Find where the given text appears and provide that cell's center as (X, Y) coordinate. 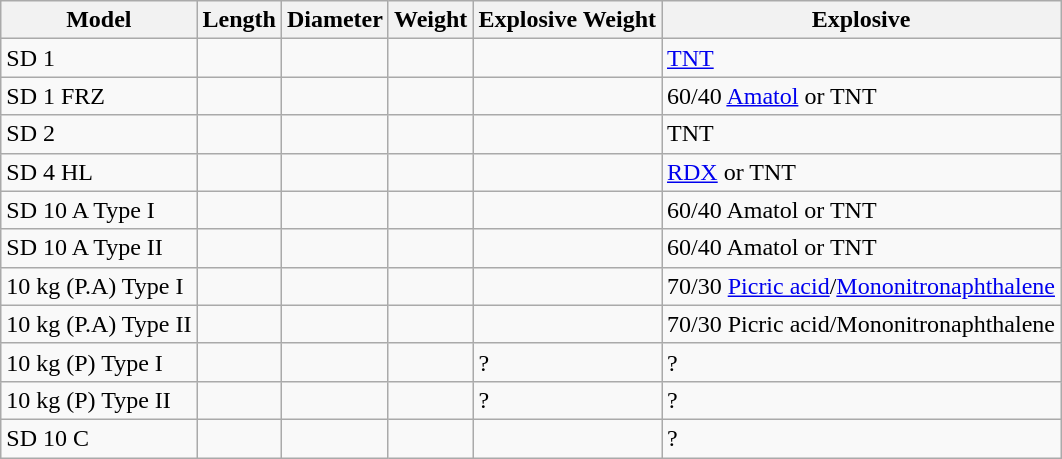
10 kg (P) Type I (99, 362)
Model (99, 20)
Explosive (862, 20)
SD 2 (99, 134)
Length (239, 20)
Explosive Weight (568, 20)
Diameter (334, 20)
10 kg (P) Type II (99, 400)
10 kg (P.A) Type I (99, 286)
SD 1 FRZ (99, 96)
SD 10 C (99, 438)
SD 10 A Type I (99, 210)
Weight (430, 20)
SD 10 A Type II (99, 248)
RDX or TNT (862, 172)
SD 4 HL (99, 172)
10 kg (P.A) Type II (99, 324)
SD 1 (99, 58)
